Provide the [X, Y] coordinate of the cell's center where the given text is located.  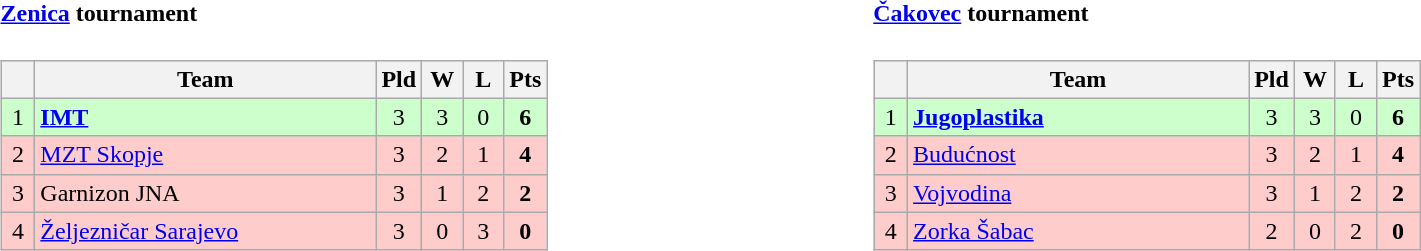
Jugoplastika [1078, 117]
Budućnost [1078, 155]
Željezničar Sarajevo [206, 231]
Zorka Šabac [1078, 231]
Vojvodina [1078, 193]
MZT Skopje [206, 155]
Garnizon JNA [206, 193]
IMT [206, 117]
